Search for the cell housing the specified text and yield its [X, Y] center coordinate. 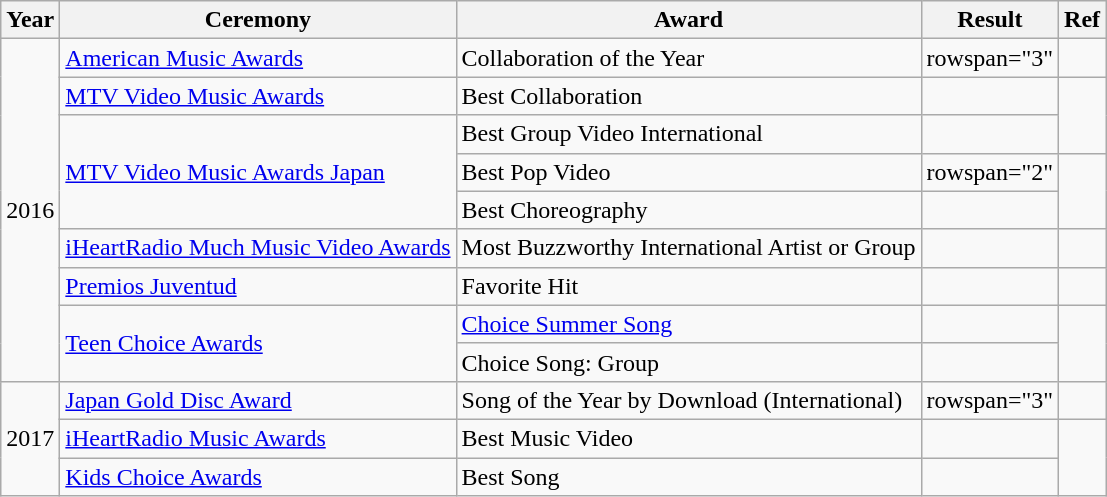
MTV Video Music Awards [258, 96]
Best Collaboration [688, 96]
Favorite Hit [688, 286]
Best Pop Video [688, 172]
Award [688, 20]
Most Buzzworthy International Artist or Group [688, 248]
Choice Summer Song [688, 324]
2017 [30, 438]
2016 [30, 210]
Result [990, 20]
iHeartRadio Much Music Video Awards [258, 248]
Ref [1082, 20]
Best Song [688, 477]
rowspan="2" [990, 172]
Best Group Video International [688, 134]
Japan Gold Disc Award [258, 400]
Choice Song: Group [688, 362]
MTV Video Music Awards Japan [258, 172]
Song of the Year by Download (International) [688, 400]
Best Music Video [688, 438]
Year [30, 20]
Kids Choice Awards [258, 477]
Ceremony [258, 20]
iHeartRadio Music Awards [258, 438]
Best Choreography [688, 210]
American Music Awards [258, 58]
Teen Choice Awards [258, 343]
Collaboration of the Year [688, 58]
Premios Juventud [258, 286]
